Return the (x, y) coordinate for the center point of the cell that contains the specified text.  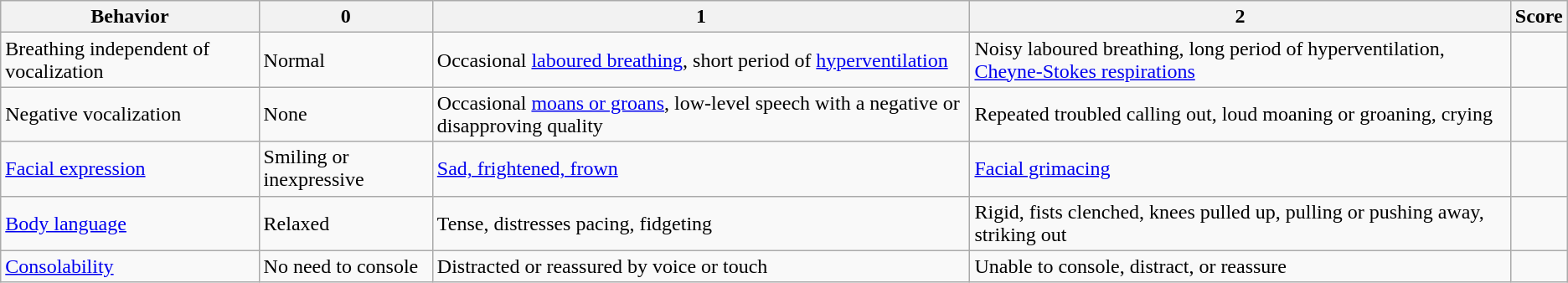
Smiling or inexpressive (345, 169)
1 (701, 17)
Behavior (130, 17)
Negative vocalization (130, 114)
No need to console (345, 266)
Body language (130, 223)
None (345, 114)
Occasional laboured breathing, short period of hyperventilation (701, 60)
Rigid, fists clenched, knees pulled up, pulling or pushing away, striking out (1240, 223)
Noisy laboured breathing, long period of hyperventilation, Cheyne-Stokes respirations (1240, 60)
Facial grimacing (1240, 169)
Score (1539, 17)
Sad, frightened, frown (701, 169)
Relaxed (345, 223)
Normal (345, 60)
Breathing independent of vocalization (130, 60)
Consolability (130, 266)
Tense, distresses pacing, fidgeting (701, 223)
2 (1240, 17)
Facial expression (130, 169)
Distracted or reassured by voice or touch (701, 266)
Occasional moans or groans, low-level speech with a negative or disapproving quality (701, 114)
Repeated troubled calling out, loud moaning or groaning, crying (1240, 114)
Unable to console, distract, or reassure (1240, 266)
0 (345, 17)
